Return [x, y] of the center of cell containing provided text 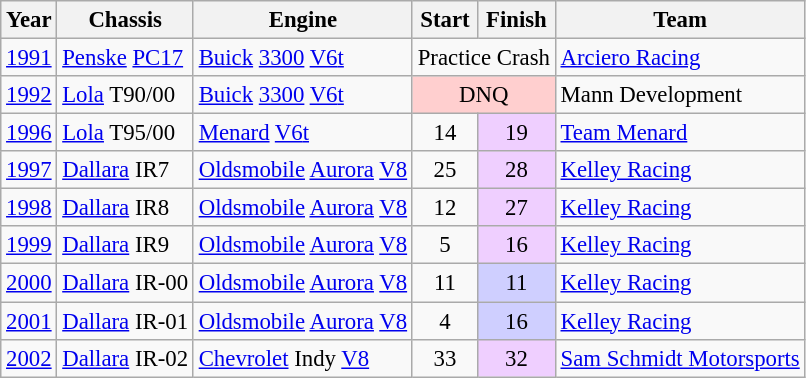
25 [444, 170]
Dallara IR-00 [125, 283]
2001 [29, 321]
1997 [29, 170]
28 [517, 170]
Dallara IR7 [125, 170]
Dallara IR8 [125, 208]
14 [444, 133]
DNQ [484, 95]
2002 [29, 358]
27 [517, 208]
Start [444, 20]
1992 [29, 95]
Lola T90/00 [125, 95]
5 [444, 245]
1999 [29, 245]
Chevrolet Indy V8 [302, 358]
Dallara IR-02 [125, 358]
1996 [29, 133]
Menard V6t [302, 133]
4 [444, 321]
1998 [29, 208]
Dallara IR9 [125, 245]
2000 [29, 283]
Finish [517, 20]
Practice Crash [484, 58]
Team Menard [680, 133]
Arciero Racing [680, 58]
Penske PC17 [125, 58]
Sam Schmidt Motorsports [680, 358]
Chassis [125, 20]
1991 [29, 58]
33 [444, 358]
32 [517, 358]
Lola T95/00 [125, 133]
12 [444, 208]
Mann Development [680, 95]
Team [680, 20]
Dallara IR-01 [125, 321]
Year [29, 20]
Engine [302, 20]
19 [517, 133]
